Output the (x, y) coordinate of the center of the cell containing the given text.  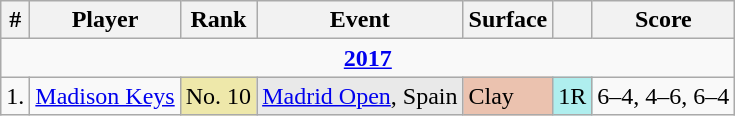
Player (105, 20)
Clay (508, 96)
2017 (368, 58)
Event (360, 20)
# (16, 20)
Madrid Open, Spain (360, 96)
Madison Keys (105, 96)
Surface (508, 20)
Rank (218, 20)
1. (16, 96)
Score (664, 20)
6–4, 4–6, 6–4 (664, 96)
No. 10 (218, 96)
1R (572, 96)
